Output the (x, y) coordinate of the center of the cell containing the given text.  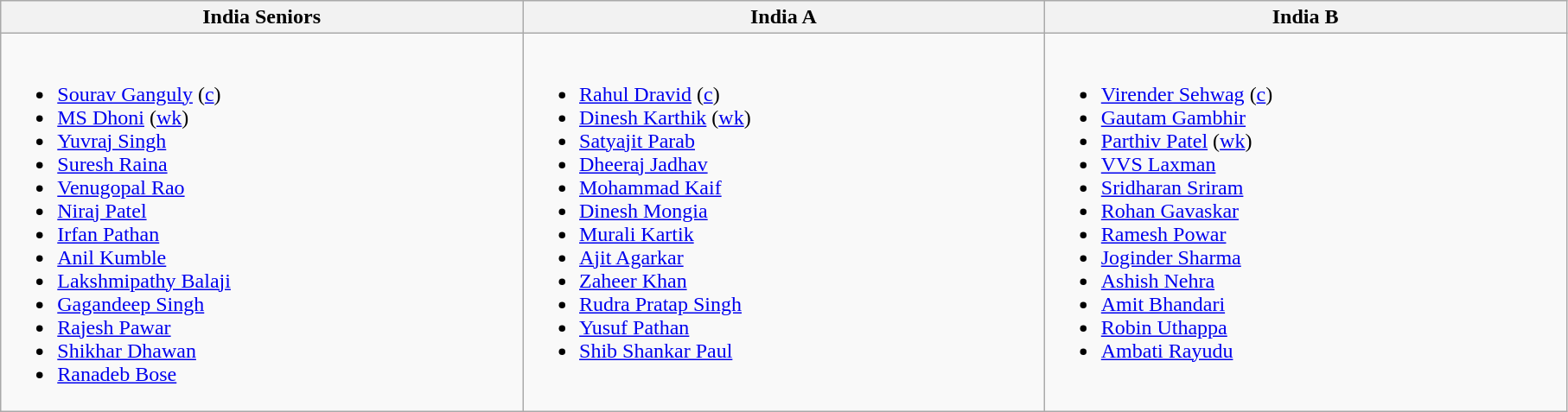
India Seniors (262, 17)
India A (783, 17)
India B (1305, 17)
